Search for the cell housing the specified text and yield its [X, Y] center coordinate. 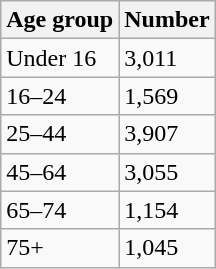
1,569 [167, 96]
3,011 [167, 58]
65–74 [60, 210]
16–24 [60, 96]
1,045 [167, 248]
25–44 [60, 134]
1,154 [167, 210]
Age group [60, 20]
3,055 [167, 172]
45–64 [60, 172]
Under 16 [60, 58]
Number [167, 20]
75+ [60, 248]
3,907 [167, 134]
